Find where the given text appears and provide that cell's center as (x, y) coordinate. 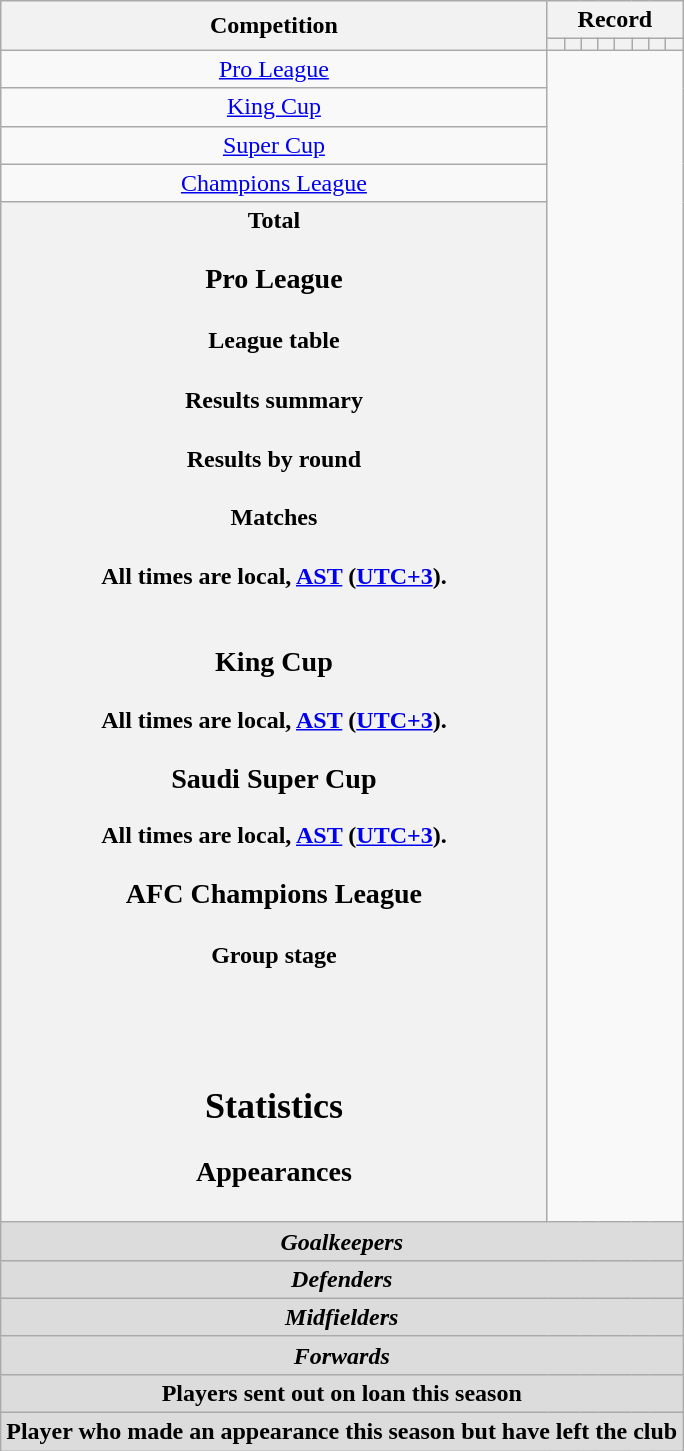
King Cup (274, 107)
Midfielders (342, 1317)
Super Cup (274, 145)
Record (615, 20)
Champions League (274, 183)
Forwards (342, 1355)
Goalkeepers (342, 1241)
Competition (274, 26)
Players sent out on loan this season (342, 1393)
Pro League (274, 69)
Defenders (342, 1279)
Player who made an appearance this season but have left the club (342, 1432)
